Extract the (x, y) coordinate from the center of the cell holding the provided text.  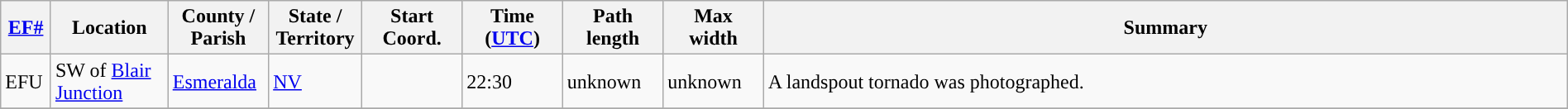
Summary (1165, 28)
SW of Blair Junction (109, 81)
Max width (713, 28)
Esmeralda (218, 81)
Start Coord. (412, 28)
Path length (612, 28)
EFU (26, 81)
EF# (26, 28)
County / Parish (218, 28)
Time (UTC) (513, 28)
A landspout tornado was photographed. (1165, 81)
Location (109, 28)
22:30 (513, 81)
State / Territory (316, 28)
NV (316, 81)
